Locate the cell with the specified text and output its [X, Y] center coordinate. 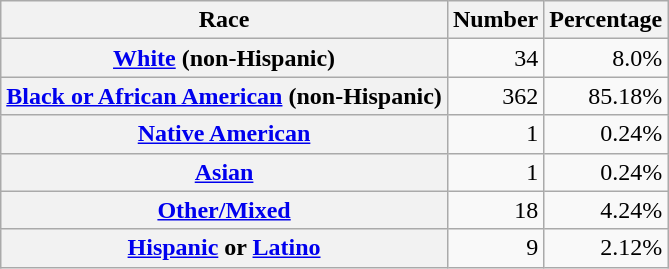
2.12% [606, 248]
Percentage [606, 20]
Native American [224, 134]
85.18% [606, 96]
Other/Mixed [224, 210]
362 [495, 96]
Race [224, 20]
8.0% [606, 58]
9 [495, 248]
4.24% [606, 210]
Hispanic or Latino [224, 248]
18 [495, 210]
34 [495, 58]
Asian [224, 172]
Black or African American (non-Hispanic) [224, 96]
White (non-Hispanic) [224, 58]
Number [495, 20]
